Search for the cell housing the specified text and yield its [X, Y] center coordinate. 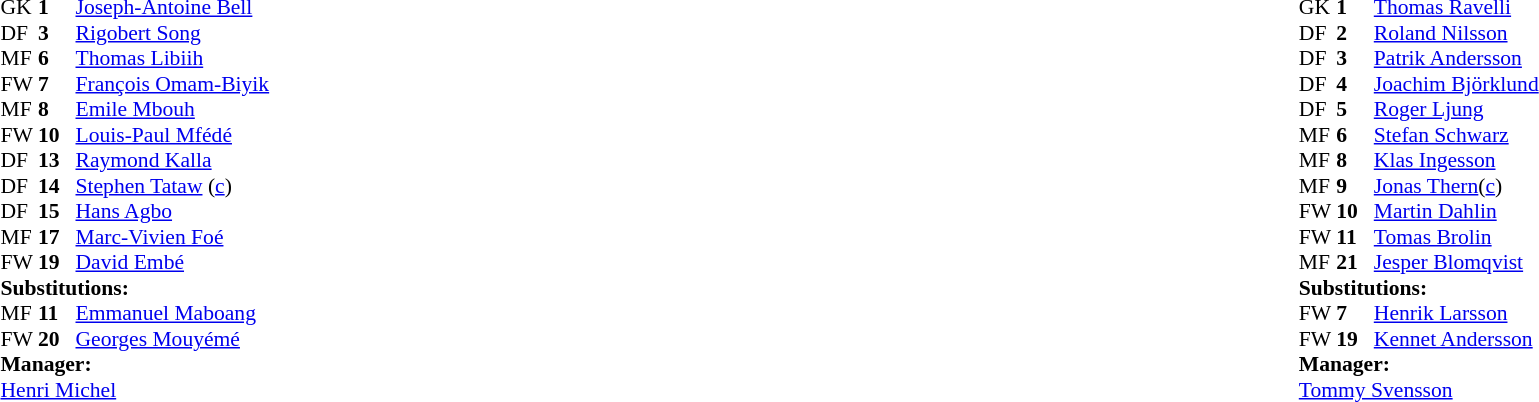
Hans Agbo [173, 211]
Henrik Larsson [1456, 313]
15 [57, 211]
Jonas Thern(c) [1456, 186]
Stephen Tataw (c) [173, 186]
Stefan Schwarz [1456, 135]
Thomas Libiih [173, 59]
21 [1355, 263]
Emmanuel Maboang [173, 313]
David Embé [173, 263]
Joachim Björklund [1456, 84]
14 [57, 186]
Marc-Vivien Foé [173, 237]
Roland Nilsson [1456, 33]
Roger Ljung [1456, 109]
Kennet Andersson [1456, 339]
Georges Mouyémé [173, 339]
Jesper Blomqvist [1456, 263]
Emile Mbouh [173, 109]
9 [1355, 186]
Martin Dahlin [1456, 211]
13 [57, 161]
Raymond Kalla [173, 161]
Rigobert Song [173, 33]
Klas Ingesson [1456, 161]
17 [57, 237]
Patrik Andersson [1456, 59]
Louis-Paul Mfédé [173, 135]
5 [1355, 109]
4 [1355, 84]
20 [57, 339]
Tomas Brolin [1456, 237]
2 [1355, 33]
François Omam-Biyik [173, 84]
